Provide the [X, Y] coordinate of the cell's center where the given text is located.  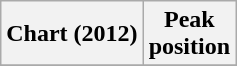
Chart (2012) [72, 34]
Peakposition [189, 34]
